From the cell containing the given text, extract its center point as [X, Y] coordinate. 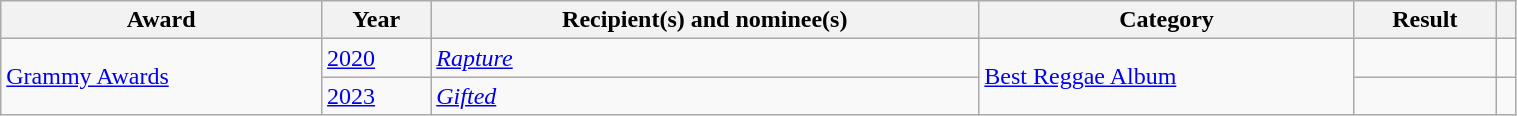
Year [376, 20]
2020 [376, 58]
Best Reggae Album [1166, 77]
Award [162, 20]
Recipient(s) and nominee(s) [705, 20]
Category [1166, 20]
Rapture [705, 58]
Result [1424, 20]
2023 [376, 96]
Grammy Awards [162, 77]
Gifted [705, 96]
